For the text-containing cell, return its midpoint in [x, y] coordinate format. 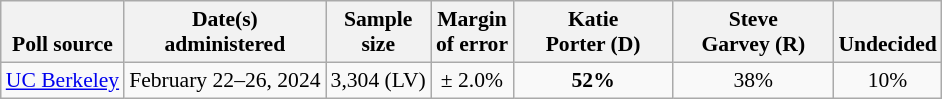
UC Berkeley [62, 80]
52% [593, 80]
10% [887, 80]
Undecided [887, 32]
KatiePorter (D) [593, 32]
3,304 (LV) [378, 80]
Samplesize [378, 32]
± 2.0% [472, 80]
Date(s)administered [224, 32]
Marginof error [472, 32]
Poll source [62, 32]
38% [753, 80]
SteveGarvey (R) [753, 32]
February 22–26, 2024 [224, 80]
